Search for the cell housing the specified text and yield its [x, y] center coordinate. 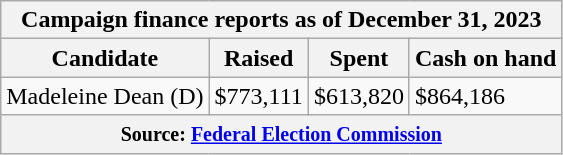
$864,186 [485, 96]
Spent [358, 58]
$613,820 [358, 96]
Campaign finance reports as of December 31, 2023 [282, 20]
Madeleine Dean (D) [105, 96]
Raised [258, 58]
Source: Federal Election Commission [282, 134]
Candidate [105, 58]
$773,111 [258, 96]
Cash on hand [485, 58]
